Return the [X, Y] coordinate for the center point of the cell that contains the specified text.  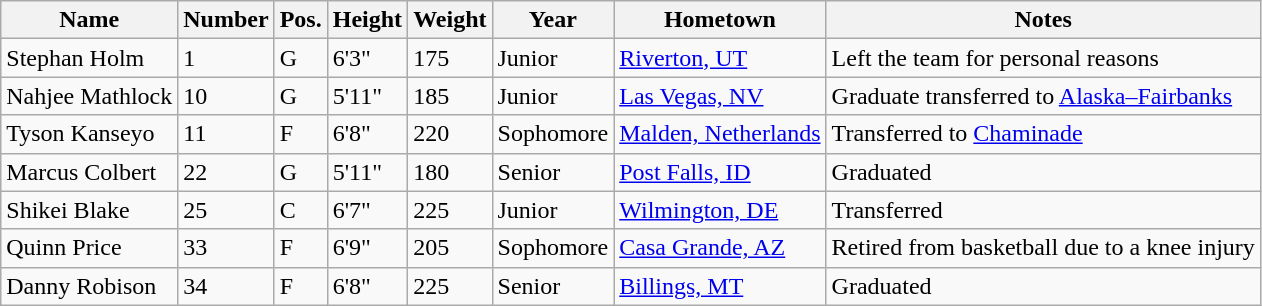
185 [450, 96]
Notes [1043, 20]
Year [553, 20]
Post Falls, ID [720, 172]
6'9" [367, 248]
220 [450, 134]
Height [367, 20]
Billings, MT [720, 286]
6'7" [367, 210]
180 [450, 172]
Nahjee Mathlock [90, 96]
Malden, Netherlands [720, 134]
Las Vegas, NV [720, 96]
Hometown [720, 20]
6'3" [367, 58]
Casa Grande, AZ [720, 248]
Wilmington, DE [720, 210]
Transferred [1043, 210]
Graduate transferred to Alaska–Fairbanks [1043, 96]
175 [450, 58]
Weight [450, 20]
Marcus Colbert [90, 172]
25 [226, 210]
22 [226, 172]
C [300, 210]
Riverton, UT [720, 58]
Tyson Kanseyo [90, 134]
Danny Robison [90, 286]
10 [226, 96]
1 [226, 58]
34 [226, 286]
Stephan Holm [90, 58]
Pos. [300, 20]
Left the team for personal reasons [1043, 58]
Shikei Blake [90, 210]
Retired from basketball due to a knee injury [1043, 248]
Number [226, 20]
33 [226, 248]
Name [90, 20]
Transferred to Chaminade [1043, 134]
Quinn Price [90, 248]
205 [450, 248]
11 [226, 134]
